Determine the (X, Y) coordinate at the center of the cell enclosing the given text.  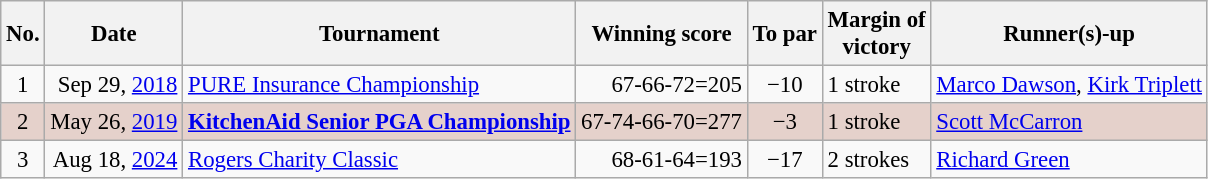
Date (114, 34)
Rogers Charity Classic (380, 160)
2 strokes (876, 160)
Runner(s)-up (1069, 34)
Margin ofvictory (876, 34)
Winning score (662, 34)
67-74-66-70=277 (662, 122)
Marco Dawson, Kirk Triplett (1069, 85)
Richard Green (1069, 160)
To par (784, 34)
KitchenAid Senior PGA Championship (380, 122)
68-61-64=193 (662, 160)
3 (23, 160)
Aug 18, 2024 (114, 160)
2 (23, 122)
Sep 29, 2018 (114, 85)
−17 (784, 160)
−10 (784, 85)
Scott McCarron (1069, 122)
67-66-72=205 (662, 85)
Tournament (380, 34)
−3 (784, 122)
May 26, 2019 (114, 122)
1 (23, 85)
No. (23, 34)
PURE Insurance Championship (380, 85)
